Search for the cell housing the specified text and yield its [X, Y] center coordinate. 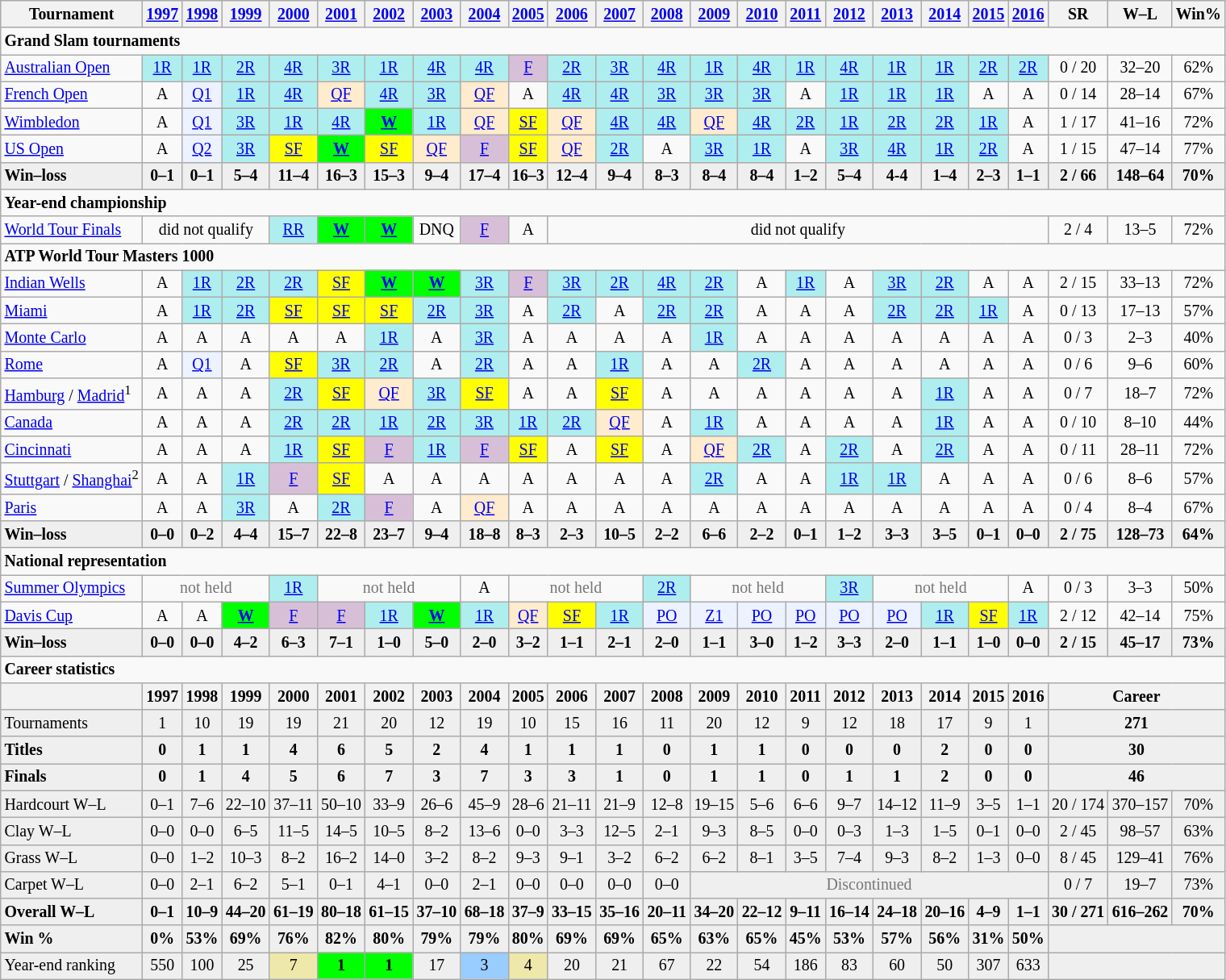
8–5 [761, 831]
19–15 [715, 805]
17–4 [484, 176]
7–4 [849, 858]
Year-end ranking [72, 966]
550 [163, 966]
Paris [72, 508]
10–3 [245, 858]
40% [1199, 337]
1 / 17 [1078, 123]
64% [1199, 534]
National representation [613, 561]
Overall W–L [72, 911]
4–4 [245, 534]
633 [1028, 966]
2 / 75 [1078, 534]
616–262 [1141, 911]
20 / 174 [1078, 805]
Q2 [202, 148]
5–0 [437, 642]
20–16 [945, 911]
0 / 4 [1078, 508]
75% [1199, 616]
26–6 [437, 805]
Discontinued [869, 886]
Finals [72, 778]
98–57 [1141, 831]
16–2 [340, 858]
30 / 271 [1078, 911]
6–5 [245, 831]
0–3 [849, 831]
11 [667, 723]
13–5 [1141, 229]
Win% [1199, 15]
14–12 [897, 805]
22–8 [340, 534]
Cincinnati [72, 450]
Titles [72, 750]
4-4 [897, 176]
French Open [72, 95]
31% [989, 939]
60 [897, 966]
13–6 [484, 831]
24–18 [897, 911]
12–8 [667, 805]
22–12 [761, 911]
Hardcourt W–L [72, 805]
2 / 12 [1078, 616]
80–18 [340, 911]
0 / 11 [1078, 450]
US Open [72, 148]
Grass W–L [72, 858]
42–14 [1141, 616]
37–10 [437, 911]
129–41 [1141, 858]
7–1 [340, 642]
5–6 [761, 805]
8–10 [1141, 423]
34–20 [715, 911]
60% [1199, 365]
28–11 [1141, 450]
Canada [72, 423]
Career [1136, 697]
0–2 [202, 534]
Win % [72, 939]
Grand Slam tournaments [613, 40]
128–73 [1141, 534]
15–3 [389, 176]
47–14 [1141, 148]
Stuttgart / Shanghai2 [72, 479]
ATP World Tour Masters 1000 [613, 256]
9–6 [1141, 365]
370–157 [1141, 805]
33–9 [389, 805]
50 [945, 966]
61–15 [389, 911]
2 / 45 [1078, 831]
DNQ [437, 229]
25 [245, 966]
18 [897, 723]
9–7 [849, 805]
37–9 [528, 911]
0% [163, 939]
0 / 13 [1078, 311]
50–10 [340, 805]
33–13 [1141, 284]
Carpet W–L [72, 886]
62% [1199, 68]
32–20 [1141, 68]
41–16 [1141, 123]
4–1 [389, 886]
Z1 [715, 616]
56% [945, 939]
271 [1136, 723]
148–64 [1141, 176]
Indian Wells [72, 284]
17–13 [1141, 311]
45–17 [1141, 642]
30 [1136, 750]
21–9 [619, 805]
11–5 [294, 831]
28–14 [1141, 95]
W–L [1141, 15]
100 [202, 966]
0 / 14 [1078, 95]
0 / 10 [1078, 423]
8 / 45 [1078, 858]
9–1 [571, 858]
Summer Olympics [72, 589]
2 / 66 [1078, 176]
9–11 [805, 911]
20–11 [667, 911]
7–6 [202, 805]
Davis Cup [72, 616]
Tournament [72, 15]
Career statistics [613, 669]
44% [1199, 423]
68–18 [484, 911]
37–11 [294, 805]
Year-end championship [613, 203]
4–2 [245, 642]
45% [805, 939]
22–10 [245, 805]
19–7 [1141, 886]
21–11 [571, 805]
Australian Open [72, 68]
8–6 [1141, 479]
33–15 [571, 911]
0 / 20 [1078, 68]
15–7 [294, 534]
1 / 15 [1078, 148]
5–1 [294, 886]
35–16 [619, 911]
Rome [72, 365]
77% [1199, 148]
11–4 [294, 176]
61–19 [294, 911]
14–5 [340, 831]
3–0 [761, 642]
15 [571, 723]
45–9 [484, 805]
Wimbledon [72, 123]
6–3 [294, 642]
1–5 [945, 831]
RR [294, 229]
23–7 [389, 534]
67 [667, 966]
18–7 [1141, 394]
12–4 [571, 176]
Monte Carlo [72, 337]
11–9 [945, 805]
28–6 [528, 805]
83 [849, 966]
12–5 [619, 831]
1–4 [945, 176]
World Tour Finals [72, 229]
8–1 [761, 858]
Hamburg / Madrid1 [72, 394]
22 [715, 966]
Tournaments [72, 723]
10–9 [202, 911]
16–14 [849, 911]
82% [340, 939]
46 [1136, 778]
SR [1078, 15]
14–0 [389, 858]
4–9 [989, 911]
Clay W–L [72, 831]
16 [619, 723]
Miami [72, 311]
18–8 [484, 534]
307 [989, 966]
186 [805, 966]
44–20 [245, 911]
2 / 4 [1078, 229]
54 [761, 966]
